Locate the cell with the specified text and output its (x, y) center coordinate. 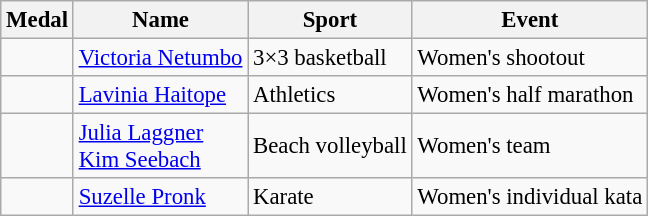
Karate (330, 197)
Sport (330, 20)
Women's individual kata (530, 197)
Victoria Netumbo (160, 58)
Women's half marathon (530, 95)
Women's shootout (530, 58)
Medal (38, 20)
Women's team (530, 146)
Suzelle Pronk (160, 197)
3×3 basketball (330, 58)
Julia LaggnerKim Seebach (160, 146)
Event (530, 20)
Athletics (330, 95)
Name (160, 20)
Lavinia Haitope (160, 95)
Beach volleyball (330, 146)
